From the cell containing the given text, extract its center point as [x, y] coordinate. 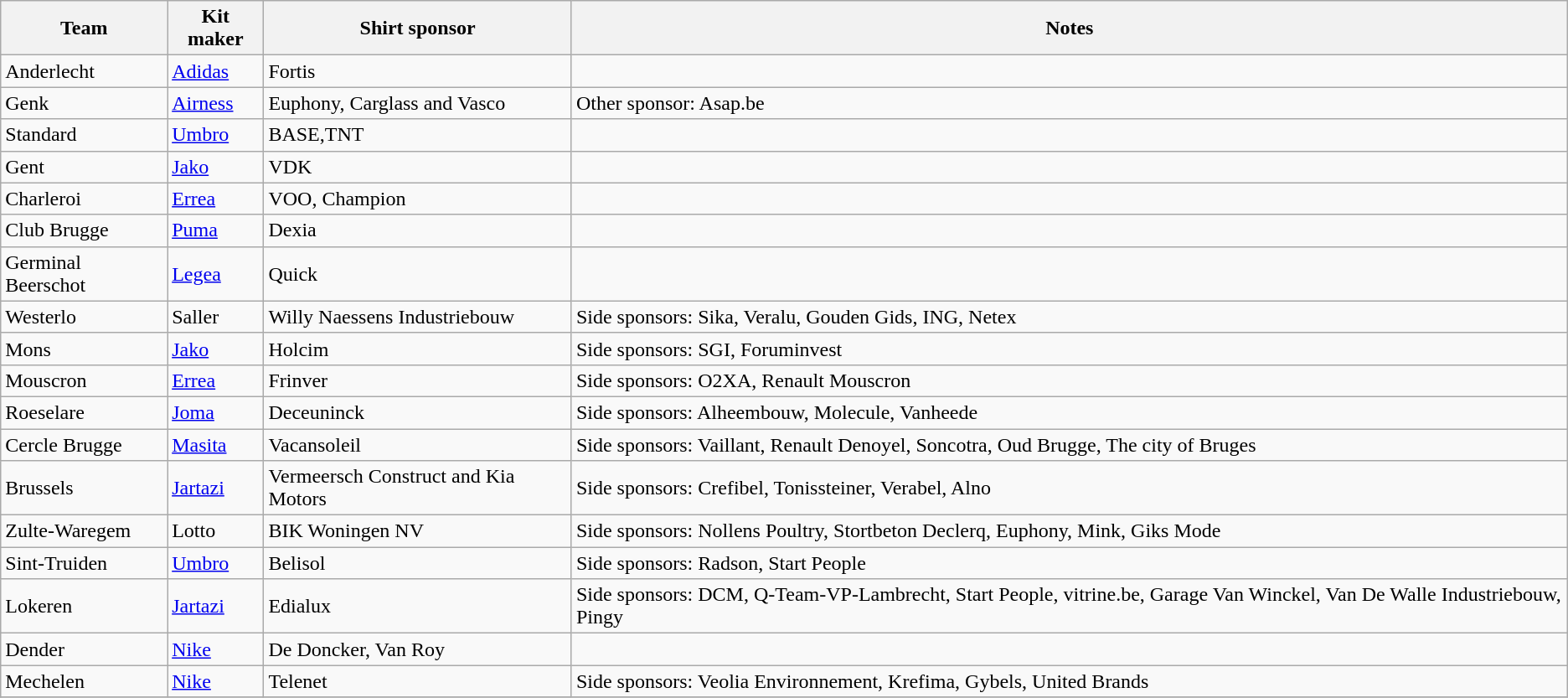
BIK Woningen NV [418, 531]
Euphony, Carglass and Vasco [418, 103]
Shirt sponsor [418, 28]
Westerlo [84, 317]
Vermeersch Construct and Kia Motors [418, 488]
Vacansoleil [418, 445]
Lokeren [84, 607]
Club Brugge [84, 230]
Zulte-Waregem [84, 531]
Mouscron [84, 380]
Cercle Brugge [84, 445]
Willy Naessens Industriebouw [418, 317]
Other sponsor: Asap.be [1069, 103]
Side sponsors: Vaillant, Renault Denoyel, Soncotra, Oud Brugge, The city of Bruges [1069, 445]
Legea [216, 273]
Notes [1069, 28]
Side sponsors: Nollens Poultry, Stortbeton Declerq, Euphony, Mink, Giks Mode [1069, 531]
VDK [418, 167]
Side sponsors: DCM, Q-Team-VP-Lambrecht, Start People, vitrine.be, Garage Van Winckel, Van De Walle Industriebouw, Pingy [1069, 607]
VOO, Champion [418, 199]
Quick [418, 273]
Airness [216, 103]
Side sponsors: SGI, Foruminvest [1069, 349]
Deceuninck [418, 412]
Fortis [418, 71]
Belisol [418, 563]
De Doncker, Van Roy [418, 649]
Dexia [418, 230]
Side sponsors: Crefibel, Tonissteiner, Verabel, Alno [1069, 488]
Dender [84, 649]
Side sponsors: Veolia Environnement, Krefima, Gybels, United Brands [1069, 681]
Brussels [84, 488]
Mechelen [84, 681]
Telenet [418, 681]
Holcim [418, 349]
Charleroi [84, 199]
Mons [84, 349]
Side sponsors: Alheembouw, Molecule, Vanheede [1069, 412]
Genk [84, 103]
Masita [216, 445]
Edialux [418, 607]
Side sponsors: Sika, Veralu, Gouden Gids, ING, Netex [1069, 317]
Anderlecht [84, 71]
Frinver [418, 380]
Germinal Beerschot [84, 273]
Kit maker [216, 28]
Joma [216, 412]
Team [84, 28]
Side sponsors: O2XA, Renault Mouscron [1069, 380]
BASE,TNT [418, 135]
Side sponsors: Radson, Start People [1069, 563]
Gent [84, 167]
Sint-Truiden [84, 563]
Adidas [216, 71]
Lotto [216, 531]
Standard [84, 135]
Puma [216, 230]
Saller [216, 317]
Roeselare [84, 412]
